Determine the [X, Y] coordinate at the center of the cell enclosing the given text.  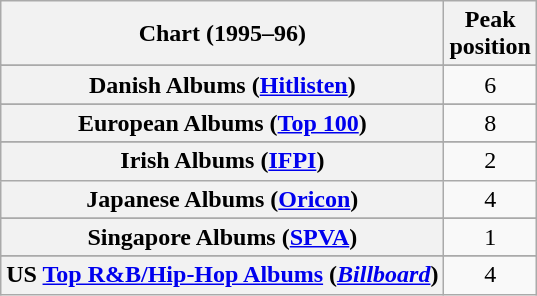
1 [490, 237]
Peakposition [490, 34]
8 [490, 123]
Chart (1995–96) [222, 34]
6 [490, 85]
Japanese Albums (Oricon) [222, 199]
Danish Albums (Hitlisten) [222, 85]
Singapore Albums (SPVA) [222, 237]
European Albums (Top 100) [222, 123]
US Top R&B/Hip-Hop Albums (Billboard) [222, 275]
Irish Albums (IFPI) [222, 161]
2 [490, 161]
